Determine the [X, Y] coordinate at the center of the cell enclosing the given text.  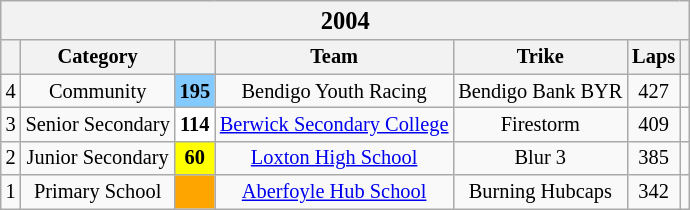
Community [98, 91]
1 [11, 192]
Trike [540, 57]
385 [654, 158]
Category [98, 57]
Primary School [98, 192]
114 [195, 124]
4 [11, 91]
Senior Secondary [98, 124]
342 [654, 192]
2 [11, 158]
Burning Hubcaps [540, 192]
427 [654, 91]
Bendigo Youth Racing [334, 91]
195 [195, 91]
Berwick Secondary College [334, 124]
60 [195, 158]
3 [11, 124]
Junior Secondary [98, 158]
Team [334, 57]
Laps [654, 57]
2004 [346, 20]
Bendigo Bank BYR [540, 91]
Blur 3 [540, 158]
Aberfoyle Hub School [334, 192]
Firestorm [540, 124]
Loxton High School [334, 158]
409 [654, 124]
